Find where the given text appears and provide that cell's center as (x, y) coordinate. 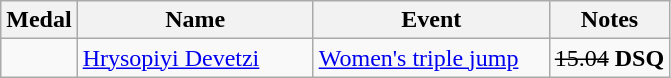
Hrysopiyi Devetzi (195, 58)
Name (195, 20)
Notes (609, 20)
Event (431, 20)
Women's triple jump (431, 58)
15.04 DSQ (609, 58)
Medal (39, 20)
